Capture the cell that displays the provided text and extract its (x, y) central coordinate. 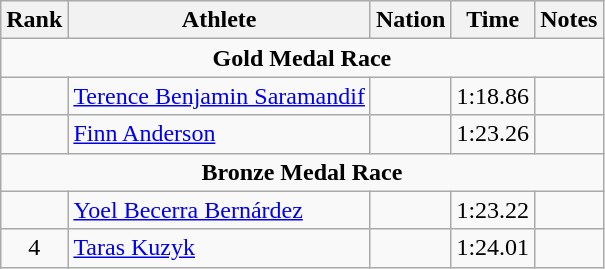
1:18.86 (493, 96)
Finn Anderson (220, 134)
1:24.01 (493, 248)
Terence Benjamin Saramandif (220, 96)
4 (34, 248)
Gold Medal Race (302, 58)
1:23.26 (493, 134)
Athlete (220, 20)
Notes (569, 20)
Time (493, 20)
1:23.22 (493, 210)
Rank (34, 20)
Nation (410, 20)
Bronze Medal Race (302, 172)
Yoel Becerra Bernárdez (220, 210)
Taras Kuzyk (220, 248)
